Determine the [x, y] coordinate at the center of the cell enclosing the given text.  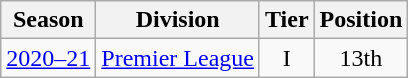
Division [178, 20]
Tier [286, 20]
Position [361, 20]
13th [361, 58]
Season [48, 20]
2020–21 [48, 58]
Premier League [178, 58]
I [286, 58]
